Return [x, y] of the center of cell containing provided text 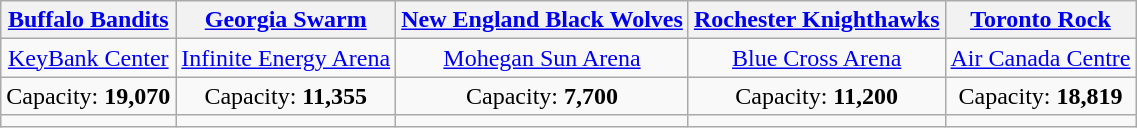
Capacity: 11,355 [286, 96]
Capacity: 7,700 [542, 96]
Rochester Knighthawks [816, 20]
Capacity: 19,070 [88, 96]
New England Black Wolves [542, 20]
Blue Cross Arena [816, 58]
Buffalo Bandits [88, 20]
Toronto Rock [1040, 20]
Mohegan Sun Arena [542, 58]
KeyBank Center [88, 58]
Infinite Energy Arena [286, 58]
Capacity: 11,200 [816, 96]
Georgia Swarm [286, 20]
Capacity: 18,819 [1040, 96]
Air Canada Centre [1040, 58]
